Identify which cell holds the provided text, then report its [X, Y] central coordinate. 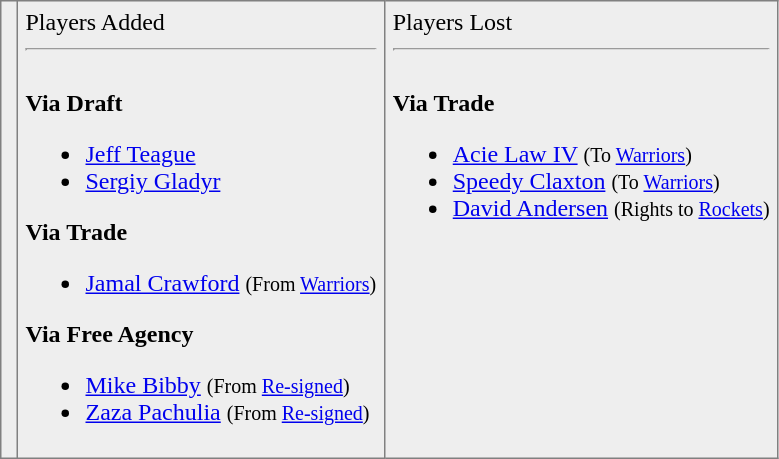
Players Lost Via TradeAcie Law IV (To Warriors)Speedy Claxton (To Warriors)David Andersen (Rights to Rockets) [580, 230]
